Capture the cell that displays the provided text and extract its (X, Y) central coordinate. 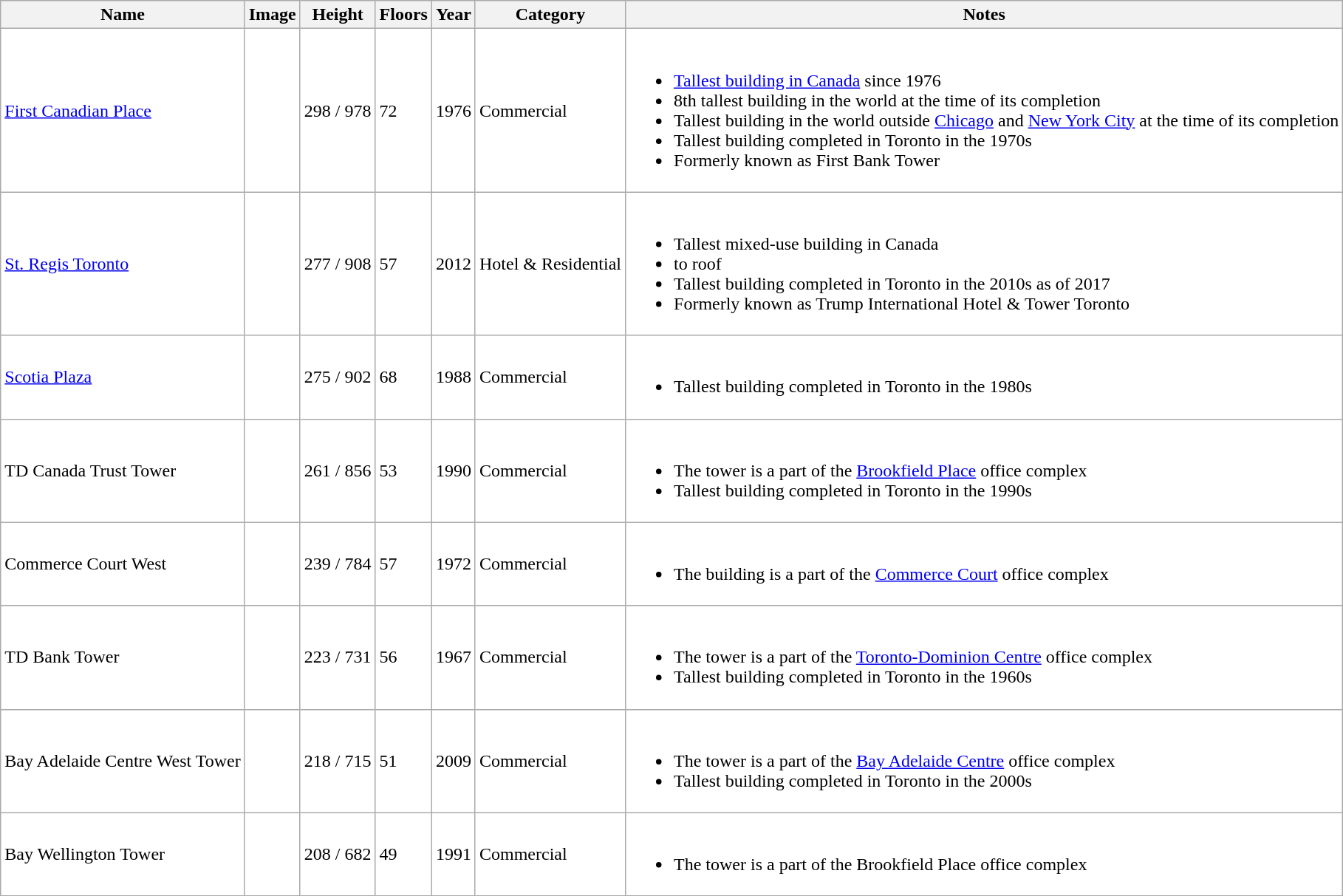
Scotia Plaza (123, 377)
Year (454, 15)
The tower is a part of the Bay Adelaide Centre office complexTallest building completed in Toronto in the 2000s (984, 761)
72 (403, 111)
261 / 856 (338, 471)
St. Regis Toronto (123, 264)
Height (338, 15)
Bay Wellington Tower (123, 854)
49 (403, 854)
First Canadian Place (123, 111)
56 (403, 657)
223 / 731 (338, 657)
The building is a part of the Commerce Court office complex (984, 564)
218 / 715 (338, 761)
239 / 784 (338, 564)
2009 (454, 761)
TD Bank Tower (123, 657)
Commerce Court West (123, 564)
1990 (454, 471)
53 (403, 471)
2012 (454, 264)
Floors (403, 15)
277 / 908 (338, 264)
Hotel & Residential (550, 264)
Category (550, 15)
1991 (454, 854)
1976 (454, 111)
68 (403, 377)
208 / 682 (338, 854)
1988 (454, 377)
Tallest building completed in Toronto in the 1980s (984, 377)
298 / 978 (338, 111)
The tower is a part of the Brookfield Place office complexTallest building completed in Toronto in the 1990s (984, 471)
1972 (454, 564)
Name (123, 15)
Image (272, 15)
Notes (984, 15)
275 / 902 (338, 377)
1967 (454, 657)
TD Canada Trust Tower (123, 471)
Bay Adelaide Centre West Tower (123, 761)
The tower is a part of the Toronto-Dominion Centre office complexTallest building completed in Toronto in the 1960s (984, 657)
The tower is a part of the Brookfield Place office complex (984, 854)
51 (403, 761)
